Return [x, y] of the center of cell containing provided text 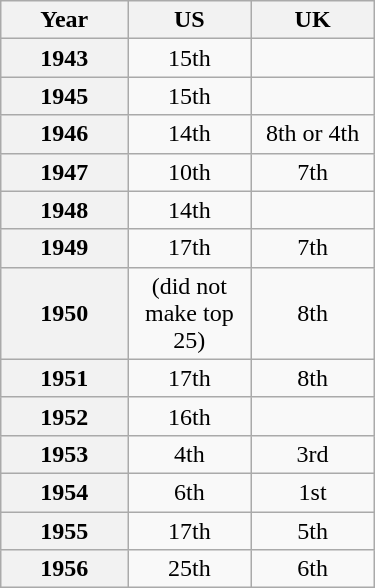
25th [190, 569]
1950 [64, 313]
1953 [64, 454]
10th [190, 172]
1947 [64, 172]
1st [312, 492]
1954 [64, 492]
3rd [312, 454]
16th [190, 416]
Year [64, 20]
1946 [64, 134]
5th [312, 531]
UK [312, 20]
1955 [64, 531]
1951 [64, 378]
8th or 4th [312, 134]
1945 [64, 96]
4th [190, 454]
1956 [64, 569]
1949 [64, 248]
(did not make top 25) [190, 313]
1943 [64, 58]
1952 [64, 416]
1948 [64, 210]
US [190, 20]
